From the cell containing the given text, extract its center point as [x, y] coordinate. 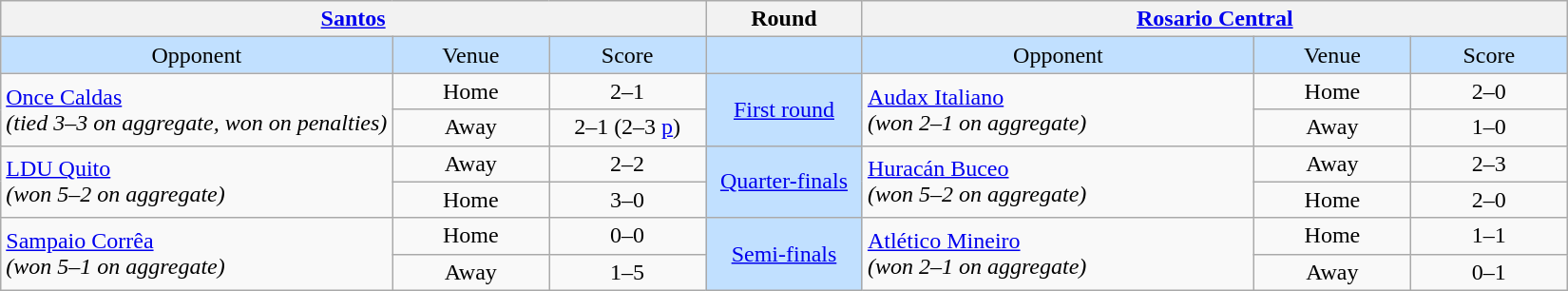
1–5 [627, 272]
2–1 [627, 91]
Atlético Mineiro(won 2–1 on aggregate) [1058, 254]
3–0 [627, 200]
Huracán Buceo(won 5–2 on aggregate) [1058, 182]
0–0 [627, 236]
Santos [354, 19]
Once Caldas(tied 3–3 on aggregate, won on penalties) [197, 109]
0–1 [1488, 272]
Quarter-finals [785, 182]
LDU Quito(won 5–2 on aggregate) [197, 182]
2–2 [627, 164]
1–0 [1488, 127]
First round [785, 109]
Sampaio Corrêa(won 5–1 on aggregate) [197, 254]
Round [785, 19]
2–3 [1488, 164]
Semi-finals [785, 254]
2–1 (2–3 p) [627, 127]
1–1 [1488, 236]
Rosario Central [1214, 19]
Audax Italiano(won 2–1 on aggregate) [1058, 109]
